Determine the [x, y] coordinate at the center of the cell enclosing the given text.  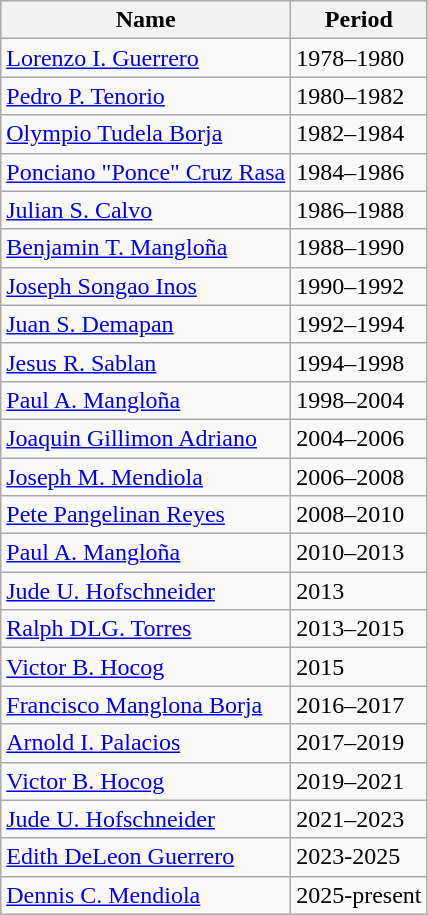
Edith DeLeon Guerrero [146, 857]
Period [359, 20]
2019–2021 [359, 781]
1982–1984 [359, 134]
Arnold I. Palacios [146, 743]
1992–1994 [359, 324]
2016–2017 [359, 705]
Julian S. Calvo [146, 210]
Jesus R. Sablan [146, 362]
Lorenzo I. Guerrero [146, 58]
1984–1986 [359, 172]
1994–1998 [359, 362]
Name [146, 20]
1988–1990 [359, 248]
2013–2015 [359, 629]
Francisco Manglona Borja [146, 705]
2008–2010 [359, 515]
2023-2025 [359, 857]
2025-present [359, 895]
2017–2019 [359, 743]
2021–2023 [359, 819]
Joaquin Gillimon Adriano [146, 438]
2006–2008 [359, 477]
1986–1988 [359, 210]
Joseph M. Mendiola [146, 477]
1990–1992 [359, 286]
Pete Pangelinan Reyes [146, 515]
1998–2004 [359, 400]
Ponciano "Ponce" Cruz Rasa [146, 172]
1980–1982 [359, 96]
Juan S. Demapan [146, 324]
Pedro P. Tenorio [146, 96]
Benjamin T. Mangloña [146, 248]
2013 [359, 591]
Olympio Tudela Borja [146, 134]
Dennis C. Mendiola [146, 895]
2010–2013 [359, 553]
Joseph Songao Inos [146, 286]
2015 [359, 667]
2004–2006 [359, 438]
Ralph DLG. Torres [146, 629]
1978–1980 [359, 58]
